Find where the given text appears and provide that cell's center as [X, Y] coordinate. 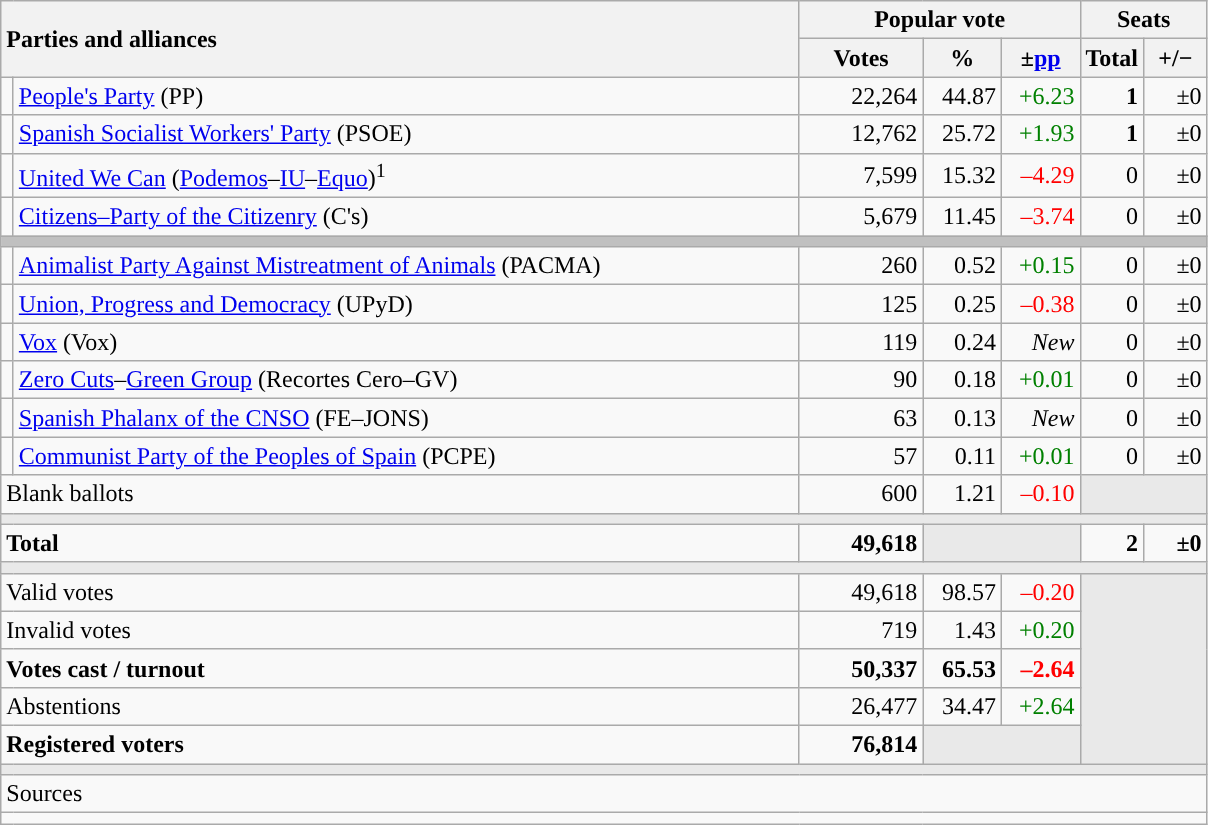
98.57 [962, 592]
44.87 [962, 96]
0.13 [962, 418]
+/− [1176, 58]
–3.74 [1040, 217]
1.21 [962, 494]
25.72 [962, 134]
90 [861, 380]
22,264 [861, 96]
11.45 [962, 217]
–0.38 [1040, 304]
Union, Progress and Democracy (UPyD) [406, 304]
26,477 [861, 706]
125 [861, 304]
Zero Cuts–Green Group (Recortes Cero–GV) [406, 380]
2 [1112, 543]
+2.64 [1040, 706]
Parties and alliances [400, 39]
Valid votes [400, 592]
0.18 [962, 380]
Citizens–Party of the Citizenry (C's) [406, 217]
% [962, 58]
0.24 [962, 342]
Vox (Vox) [406, 342]
63 [861, 418]
65.53 [962, 668]
Invalid votes [400, 630]
76,814 [861, 745]
United We Can (Podemos–IU–Equo)1 [406, 176]
–2.64 [1040, 668]
People's Party (PP) [406, 96]
34.47 [962, 706]
50,337 [861, 668]
Sources [604, 794]
Popular vote [940, 20]
+1.93 [1040, 134]
Seats [1144, 20]
0.11 [962, 456]
0.52 [962, 266]
5,679 [861, 217]
–4.29 [1040, 176]
15.32 [962, 176]
+0.15 [1040, 266]
Votes [861, 58]
Registered voters [400, 745]
–0.10 [1040, 494]
+6.23 [1040, 96]
±pp [1040, 58]
600 [861, 494]
0.25 [962, 304]
–0.20 [1040, 592]
+0.20 [1040, 630]
Spanish Socialist Workers' Party (PSOE) [406, 134]
12,762 [861, 134]
1.43 [962, 630]
Communist Party of the Peoples of Spain (PCPE) [406, 456]
Abstentions [400, 706]
Spanish Phalanx of the CNSO (FE–JONS) [406, 418]
Votes cast / turnout [400, 668]
57 [861, 456]
260 [861, 266]
Blank ballots [400, 494]
7,599 [861, 176]
119 [861, 342]
719 [861, 630]
Animalist Party Against Mistreatment of Animals (PACMA) [406, 266]
